Output the (X, Y) coordinate of the center of the cell containing the given text.  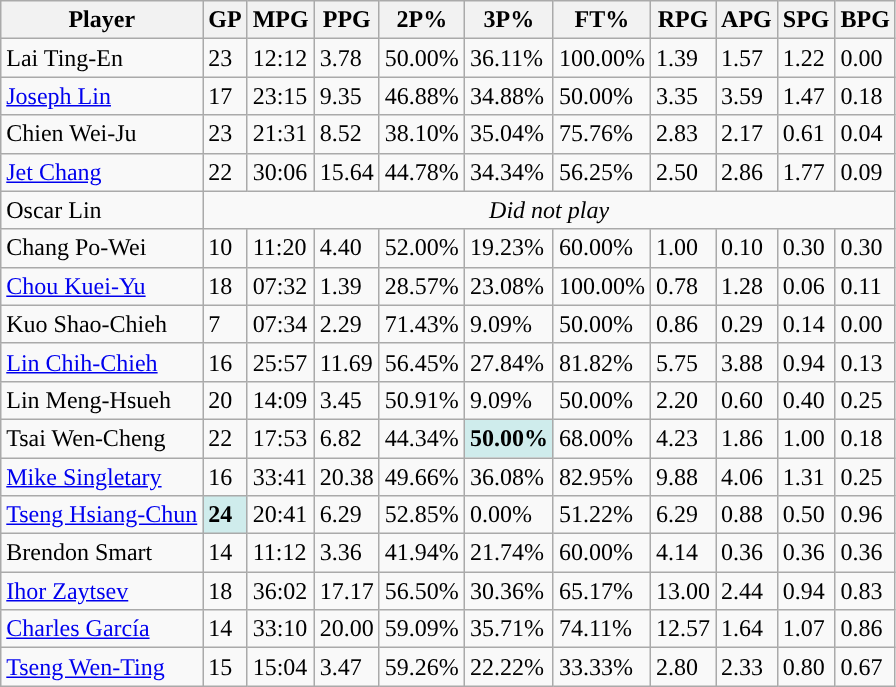
Did not play (550, 210)
59.26% (422, 667)
28.57% (422, 286)
7 (225, 324)
17:53 (280, 438)
Mike Singletary (102, 477)
27.84% (508, 362)
4.23 (682, 438)
0.50 (806, 515)
33.33% (602, 667)
17 (225, 96)
44.78% (422, 172)
11.69 (346, 362)
5.75 (682, 362)
20 (225, 400)
Tsai Wen-Cheng (102, 438)
14:09 (280, 400)
1.47 (806, 96)
12:12 (280, 58)
0.83 (865, 591)
56.25% (602, 172)
2.44 (747, 591)
10 (225, 248)
17.17 (346, 591)
Charles García (102, 629)
APG (747, 20)
0.61 (806, 134)
4.14 (682, 553)
21:31 (280, 134)
0.96 (865, 515)
2.80 (682, 667)
2P% (422, 20)
0.80 (806, 667)
Chou Kuei-Yu (102, 286)
0.29 (747, 324)
RPG (682, 20)
Lin Meng-Hsueh (102, 400)
3.88 (747, 362)
21.74% (508, 553)
71.43% (422, 324)
SPG (806, 20)
0.78 (682, 286)
20.38 (346, 477)
0.10 (747, 248)
2.50 (682, 172)
Kuo Shao-Chieh (102, 324)
0.67 (865, 667)
0.04 (865, 134)
1.64 (747, 629)
Player (102, 20)
FT% (602, 20)
2.83 (682, 134)
19.23% (508, 248)
4.06 (747, 477)
1.07 (806, 629)
51.22% (602, 515)
30:06 (280, 172)
9.88 (682, 477)
9.35 (346, 96)
2.86 (747, 172)
52.00% (422, 248)
35.71% (508, 629)
35.04% (508, 134)
36.11% (508, 58)
81.82% (602, 362)
13.00 (682, 591)
75.76% (602, 134)
33:10 (280, 629)
44.34% (422, 438)
PPG (346, 20)
15:04 (280, 667)
3.45 (346, 400)
0.11 (865, 286)
0.09 (865, 172)
0.14 (806, 324)
2.29 (346, 324)
22.22% (508, 667)
59.09% (422, 629)
56.50% (422, 591)
3.47 (346, 667)
Lin Chih-Chieh (102, 362)
2.20 (682, 400)
3.59 (747, 96)
20.00 (346, 629)
56.45% (422, 362)
Oscar Lin (102, 210)
Chien Wei-Ju (102, 134)
3.35 (682, 96)
50.91% (422, 400)
6.82 (346, 438)
0.13 (865, 362)
3.78 (346, 58)
65.17% (602, 591)
Jet Chang (102, 172)
15.64 (346, 172)
1.57 (747, 58)
1.86 (747, 438)
Ihor Zaytsev (102, 591)
49.66% (422, 477)
36.08% (508, 477)
36:02 (280, 591)
23:15 (280, 96)
15 (225, 667)
11:20 (280, 248)
Tseng Wen-Ting (102, 667)
Joseph Lin (102, 96)
MPG (280, 20)
0.60 (747, 400)
68.00% (602, 438)
Tseng Hsiang-Chun (102, 515)
74.11% (602, 629)
34.88% (508, 96)
1.77 (806, 172)
12.57 (682, 629)
2.33 (747, 667)
0.06 (806, 286)
07:34 (280, 324)
24 (225, 515)
20:41 (280, 515)
2.17 (747, 134)
BPG (865, 20)
GP (225, 20)
0.00% (508, 515)
1.28 (747, 286)
3.36 (346, 553)
Chang Po-Wei (102, 248)
8.52 (346, 134)
07:32 (280, 286)
4.40 (346, 248)
3P% (508, 20)
33:41 (280, 477)
Lai Ting-En (102, 58)
0.88 (747, 515)
38.10% (422, 134)
82.95% (602, 477)
1.22 (806, 58)
41.94% (422, 553)
1.31 (806, 477)
34.34% (508, 172)
46.88% (422, 96)
23.08% (508, 286)
0.40 (806, 400)
30.36% (508, 591)
52.85% (422, 515)
Brendon Smart (102, 553)
11:12 (280, 553)
25:57 (280, 362)
